Return (x, y) of the center of cell containing provided text 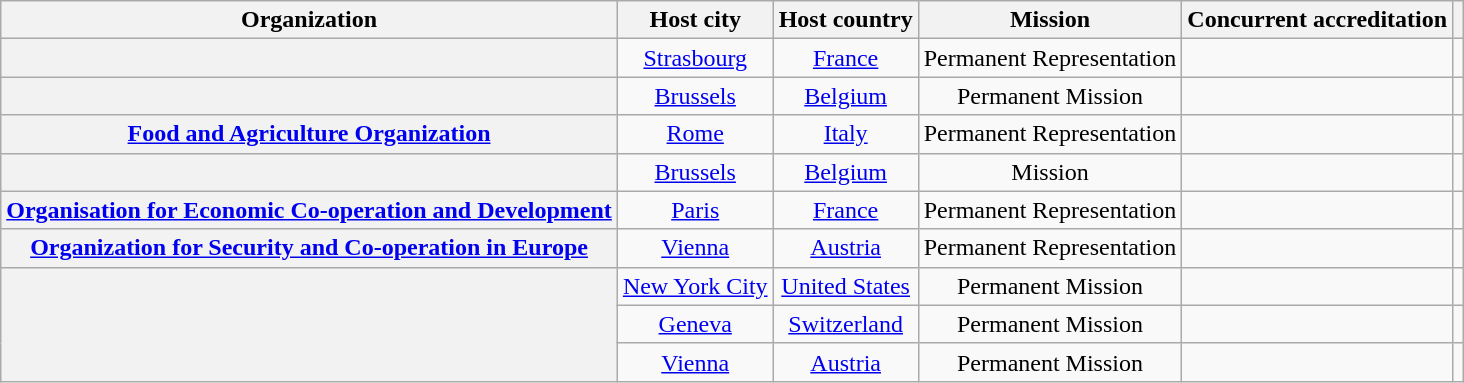
Rome (695, 134)
Geneva (695, 324)
Strasbourg (695, 58)
Host country (846, 20)
Switzerland (846, 324)
Paris (695, 210)
Host city (695, 20)
United States (846, 286)
Italy (846, 134)
Food and Agriculture Organization (310, 134)
Organization for Security and Co-operation in Europe (310, 248)
Concurrent accreditation (1318, 20)
Organisation for Economic Co-operation and Development (310, 210)
New York City (695, 286)
Organization (310, 20)
